Search for the cell housing the specified text and yield its [x, y] center coordinate. 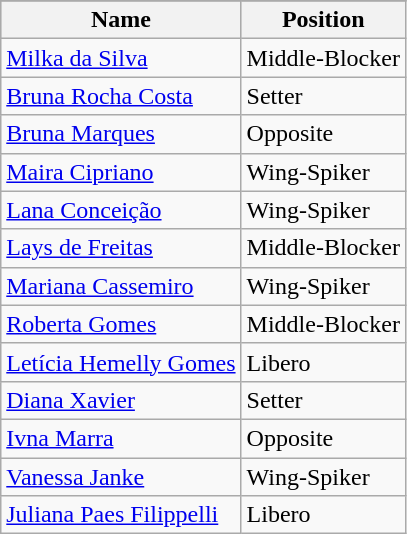
Ivna Marra [121, 438]
Lays de Freitas [121, 248]
Vanessa Janke [121, 477]
Position [323, 20]
Juliana Paes Filippelli [121, 515]
Bruna Marques [121, 134]
Diana Xavier [121, 400]
Roberta Gomes [121, 324]
Lana Conceição [121, 210]
Maira Cipriano [121, 172]
Letícia Hemelly Gomes [121, 362]
Name [121, 20]
Bruna Rocha Costa [121, 96]
Milka da Silva [121, 58]
Mariana Cassemiro [121, 286]
